Locate the cell with the specified text and output its [x, y] center coordinate. 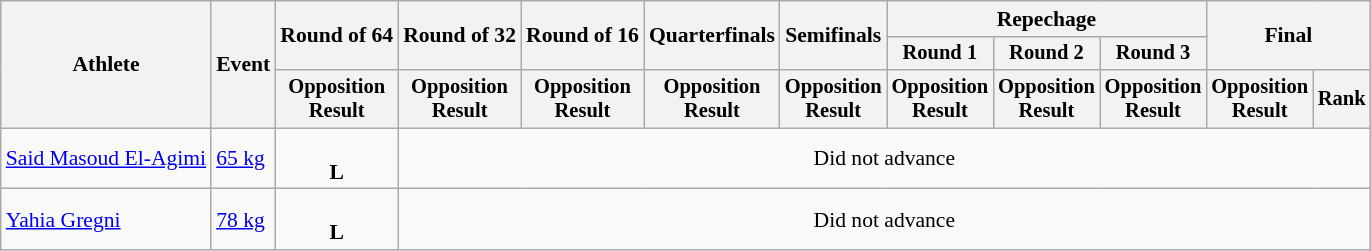
Round 3 [1154, 54]
Round of 64 [336, 36]
Athlete [106, 64]
Semifinals [834, 36]
Said Masoud El-Agimi [106, 158]
65 kg [243, 158]
Round of 16 [582, 36]
Yahia Gregni [106, 220]
Final [1288, 36]
78 kg [243, 220]
Rank [1342, 99]
Quarterfinals [712, 36]
Round 2 [1046, 54]
Event [243, 64]
Repechage [1047, 19]
Round 1 [940, 54]
Round of 32 [460, 36]
